Locate the cell with the specified text and output its [X, Y] center coordinate. 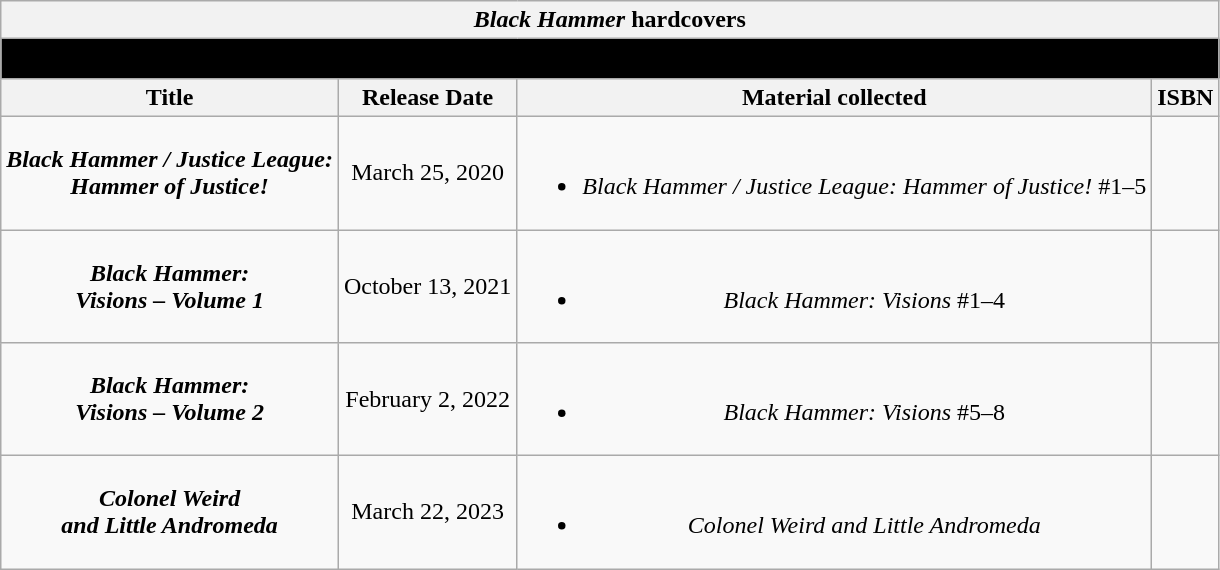
Black Hammer / Justice League: Hammer of Justice! #1–5 [834, 172]
Colonel Weird and Little Andromeda [834, 512]
Bʟᴀᴄᴋ Hᴀᴍᴍᴇʀ [610, 59]
Black Hammer: Visions #1–4 [834, 286]
October 13, 2021 [427, 286]
Black Hammer / Justice League:Hammer of Justice! [170, 172]
Black Hammer:Visions – Volume 1 [170, 286]
ISBN [1186, 97]
Material collected [834, 97]
Colonel Weirdand Little Andromeda [170, 512]
February 2, 2022 [427, 400]
Black Hammer:Visions – Volume 2 [170, 400]
Release Date [427, 97]
Black Hammer: Visions #5–8 [834, 400]
March 22, 2023 [427, 512]
March 25, 2020 [427, 172]
Title [170, 97]
Black Hammer hardcovers [610, 20]
